From the cell containing the given text, extract its center point as [x, y] coordinate. 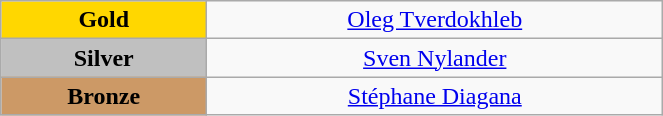
Bronze [104, 96]
Oleg Tverdokhleb [435, 20]
Silver [104, 58]
Stéphane Diagana [435, 96]
Gold [104, 20]
Sven Nylander [435, 58]
